For the text-containing cell, return its midpoint in [X, Y] coordinate format. 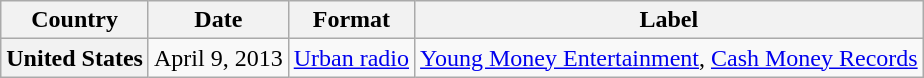
Label [670, 20]
Young Money Entertainment, Cash Money Records [670, 58]
Date [218, 20]
United States [75, 58]
Urban radio [351, 58]
April 9, 2013 [218, 58]
Country [75, 20]
Format [351, 20]
